Return the [x, y] coordinate for the center point of the cell that contains the specified text.  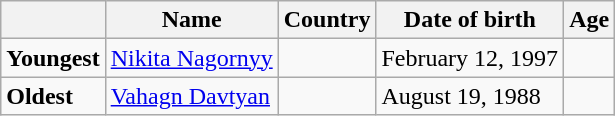
Name [192, 20]
Oldest [53, 96]
Age [590, 20]
Country [327, 20]
Date of birth [470, 20]
February 12, 1997 [470, 58]
Nikita Nagornyy [192, 58]
Vahagn Davtyan [192, 96]
August 19, 1988 [470, 96]
Youngest [53, 58]
